Provide the [X, Y] coordinate of the cell's center where the given text is located.  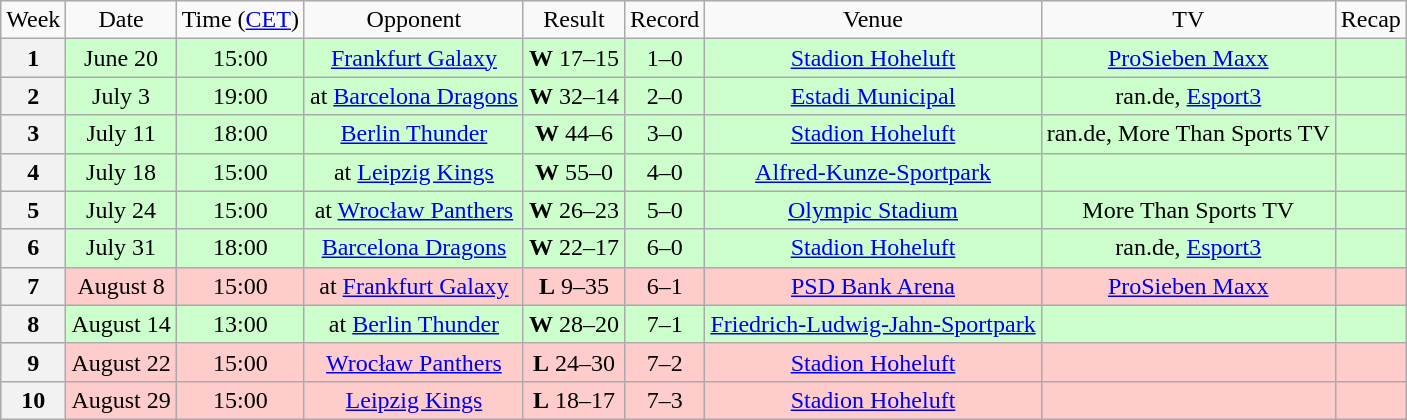
L 18–17 [574, 400]
6–1 [664, 286]
1 [34, 58]
8 [34, 324]
July 18 [121, 172]
6 [34, 248]
at Berlin Thunder [414, 324]
3 [34, 134]
Week [34, 20]
Time (CET) [240, 20]
Berlin Thunder [414, 134]
Venue [873, 20]
19:00 [240, 96]
Recap [1370, 20]
6–0 [664, 248]
at Wrocław Panthers [414, 210]
Opponent [414, 20]
Leipzig Kings [414, 400]
W 17–15 [574, 58]
Wrocław Panthers [414, 362]
July 3 [121, 96]
7–1 [664, 324]
Barcelona Dragons [414, 248]
July 24 [121, 210]
Result [574, 20]
13:00 [240, 324]
ran.de, More Than Sports TV [1188, 134]
10 [34, 400]
August 22 [121, 362]
W 26–23 [574, 210]
W 32–14 [574, 96]
W 28–20 [574, 324]
L 9–35 [574, 286]
PSD Bank Arena [873, 286]
July 11 [121, 134]
1–0 [664, 58]
2 [34, 96]
W 44–6 [574, 134]
at Frankfurt Galaxy [414, 286]
Frankfurt Galaxy [414, 58]
5–0 [664, 210]
W 22–17 [574, 248]
W 55–0 [574, 172]
August 29 [121, 400]
Olympic Stadium [873, 210]
Estadi Municipal [873, 96]
4–0 [664, 172]
Date [121, 20]
L 24–30 [574, 362]
at Barcelona Dragons [414, 96]
July 31 [121, 248]
7–3 [664, 400]
7–2 [664, 362]
at Leipzig Kings [414, 172]
TV [1188, 20]
9 [34, 362]
June 20 [121, 58]
August 14 [121, 324]
7 [34, 286]
Friedrich-Ludwig-Jahn-Sportpark [873, 324]
4 [34, 172]
5 [34, 210]
More Than Sports TV [1188, 210]
3–0 [664, 134]
Alfred-Kunze-Sportpark [873, 172]
August 8 [121, 286]
Record [664, 20]
2–0 [664, 96]
